Pinpoint the cell where the given text exists, returning its (X, Y) midpoint coordinate. 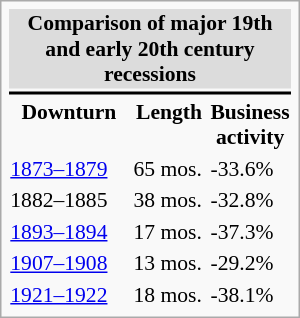
Business activity (250, 124)
1907–1908 (69, 263)
-33.6% (250, 168)
-29.2% (250, 263)
38 mos. (169, 200)
1873–1879 (69, 168)
1882–1885 (69, 200)
-37.3% (250, 231)
13 mos. (169, 263)
-38.1% (250, 294)
Comparison of major 19th and early 20th century recessions (150, 49)
18 mos. (169, 294)
1893–1894 (69, 231)
Downturn (69, 124)
Length (169, 124)
1921–1922 (69, 294)
-32.8% (250, 200)
17 mos. (169, 231)
65 mos. (169, 168)
